Find where the given text appears and provide that cell's center as (x, y) coordinate. 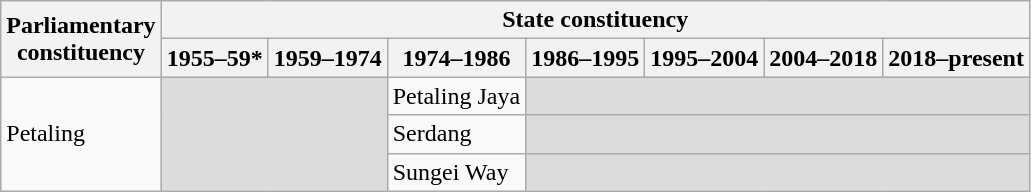
1959–1974 (328, 58)
1995–2004 (704, 58)
Petaling (81, 134)
1955–59* (214, 58)
Parliamentaryconstituency (81, 39)
State constituency (595, 20)
Serdang (456, 134)
2018–present (956, 58)
Petaling Jaya (456, 96)
1974–1986 (456, 58)
2004–2018 (824, 58)
1986–1995 (586, 58)
Sungei Way (456, 172)
